Search for the cell housing the specified text and yield its (X, Y) center coordinate. 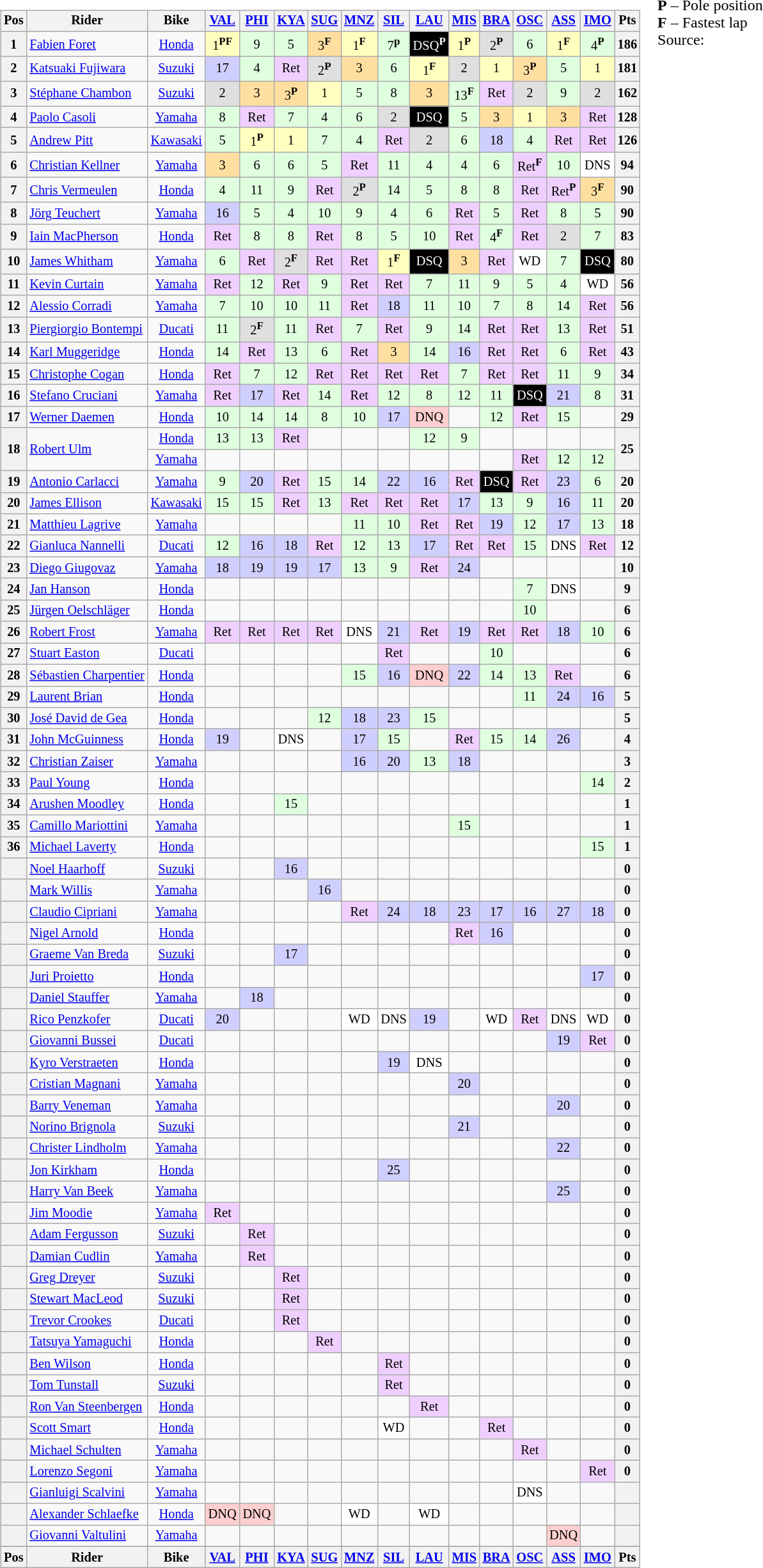
Claudio Cipriani (87, 912)
Graeme Van Breda (87, 955)
Rico Penzkofer (87, 1020)
Katsuaki Fujiwara (87, 69)
Antonio Carlacci (87, 481)
Damian Cudlin (87, 1256)
30 (13, 718)
Scott Smart (87, 1428)
Ben Wilson (87, 1363)
Alessio Corradi (87, 306)
Giovanni Bussei (87, 1041)
Jörg Teuchert (87, 213)
Greg Dreyer (87, 1278)
Nigel Arnold (87, 933)
83 (627, 237)
Iain MacPherson (87, 237)
John McGuinness (87, 740)
Jon Kirkham (87, 1170)
Laurent Brian (87, 697)
Juri Proietto (87, 977)
Matthieu Lagrive (87, 525)
Tom Tunstall (87, 1385)
4P (597, 43)
13F (464, 93)
Barry Veneman (87, 1105)
Tatsuya Yamaguchi (87, 1342)
Werner Daemen (87, 417)
80 (627, 261)
Stéphane Chambon (87, 93)
Robert Ulm (87, 449)
Stuart Easton (87, 654)
181 (627, 69)
Diego Giugovaz (87, 568)
35 (13, 826)
126 (627, 141)
Lorenzo Segoni (87, 1471)
Christer Lindholm (87, 1149)
James Ellison (87, 503)
1PF (223, 43)
Michael Laverty (87, 848)
Arushen Moodley (87, 804)
Adam Fergusson (87, 1234)
162 (627, 93)
Ron Van Steenbergen (87, 1407)
32 (13, 761)
Christophe Cogan (87, 374)
Michael Schulten (87, 1450)
186 (627, 43)
43 (627, 352)
RetF (530, 165)
28 (13, 675)
Mark Willis (87, 890)
Alexander Schlaefke (87, 1514)
Gianluigi Scalvini (87, 1493)
Stefano Cruciani (87, 396)
Giovanni Valtulini (87, 1536)
128 (627, 117)
33 (13, 783)
Harry Van Beek (87, 1192)
Kyro Verstraeten (87, 1062)
Andrew Pitt (87, 141)
36 (13, 848)
4F (496, 237)
Fabien Foret (87, 43)
Christian Zaiser (87, 761)
Daniel Stauffer (87, 998)
Chris Vermeulen (87, 190)
51 (627, 330)
Robert Frost (87, 632)
Jim Moodie (87, 1213)
Sébastien Charpentier (87, 675)
Camillo Mariottini (87, 826)
Paolo Casoli (87, 117)
Gianluca Nannelli (87, 546)
José David de Gea (87, 718)
Jan Hanson (87, 589)
Kevin Curtain (87, 284)
7p (393, 43)
RetP (563, 190)
Cristian Magnani (87, 1084)
Christian Kellner (87, 165)
Stewart MacLeod (87, 1299)
DSQP (430, 43)
Norino Brignola (87, 1127)
Trevor Crookes (87, 1321)
Jürgen Oelschläger (87, 610)
Noel Haarhoff (87, 869)
Karl Muggeridge (87, 352)
94 (627, 165)
James Whitham (87, 261)
Piergiorgio Bontempi (87, 330)
Paul Young (87, 783)
